Determine the (X, Y) coordinate at the center of the cell enclosing the given text.  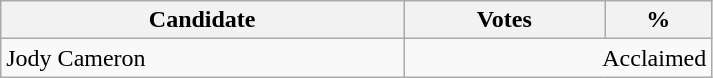
% (658, 20)
Acclaimed (558, 58)
Votes (504, 20)
Jody Cameron (202, 58)
Candidate (202, 20)
